Detect which cell encompasses the target text, then output its (x, y) center coordinate. 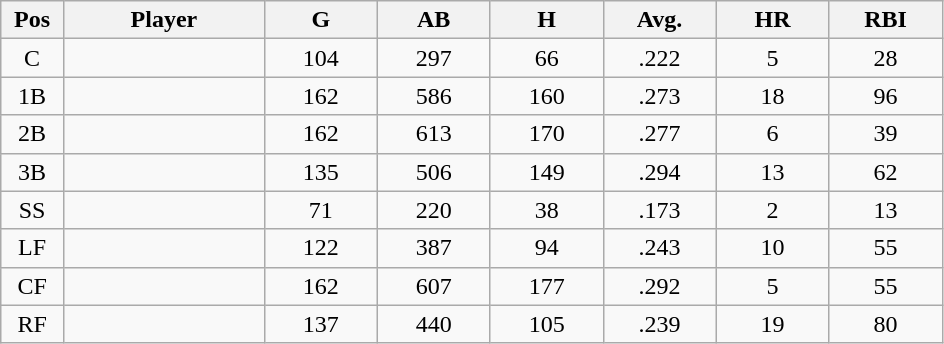
1B (32, 96)
149 (546, 172)
177 (546, 286)
2 (772, 210)
.173 (660, 210)
LF (32, 248)
387 (434, 248)
HR (772, 20)
506 (434, 172)
96 (886, 96)
H (546, 20)
297 (434, 58)
Pos (32, 20)
Player (164, 20)
66 (546, 58)
105 (546, 324)
10 (772, 248)
160 (546, 96)
607 (434, 286)
220 (434, 210)
135 (320, 172)
2B (32, 134)
122 (320, 248)
3B (32, 172)
80 (886, 324)
613 (434, 134)
RBI (886, 20)
.292 (660, 286)
C (32, 58)
62 (886, 172)
.273 (660, 96)
170 (546, 134)
19 (772, 324)
Avg. (660, 20)
.222 (660, 58)
71 (320, 210)
RF (32, 324)
.294 (660, 172)
.239 (660, 324)
SS (32, 210)
.243 (660, 248)
94 (546, 248)
39 (886, 134)
18 (772, 96)
6 (772, 134)
440 (434, 324)
G (320, 20)
104 (320, 58)
586 (434, 96)
AB (434, 20)
28 (886, 58)
.277 (660, 134)
CF (32, 286)
38 (546, 210)
137 (320, 324)
